From the cell containing the given text, extract its center point as (X, Y) coordinate. 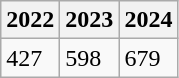
679 (148, 58)
427 (30, 58)
598 (90, 58)
2022 (30, 20)
2023 (90, 20)
2024 (148, 20)
